Return [x, y] of the center of cell containing provided text 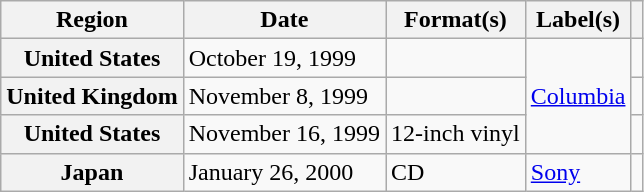
Sony [578, 172]
Region [92, 20]
Columbia [578, 96]
January 26, 2000 [284, 172]
Date [284, 20]
12-inch vinyl [456, 134]
United Kingdom [92, 96]
Label(s) [578, 20]
Japan [92, 172]
CD [456, 172]
November 16, 1999 [284, 134]
November 8, 1999 [284, 96]
October 19, 1999 [284, 58]
Format(s) [456, 20]
